Pinpoint the cell where the given text exists, returning its [X, Y] midpoint coordinate. 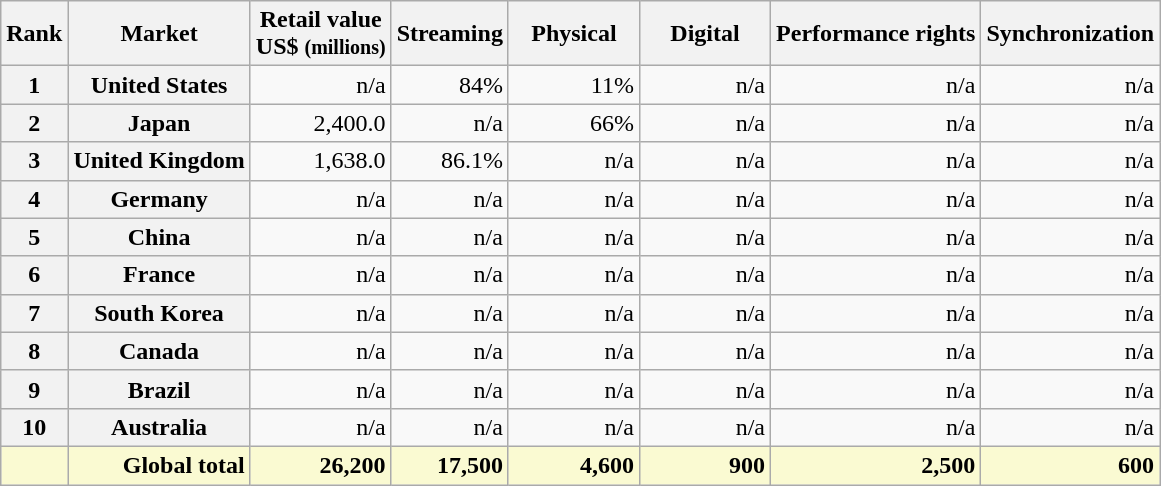
66% [574, 123]
2 [34, 123]
Synchronization [1070, 34]
Germany [159, 199]
5 [34, 237]
Market [159, 34]
Performance rights [876, 34]
900 [704, 465]
86.1% [450, 161]
France [159, 275]
3 [34, 161]
Brazil [159, 389]
6 [34, 275]
Japan [159, 123]
Australia [159, 427]
7 [34, 313]
11% [574, 85]
9 [34, 389]
South Korea [159, 313]
2,400.0 [320, 123]
26,200 [320, 465]
1,638.0 [320, 161]
17,500 [450, 465]
Retail valueUS$ (millions) [320, 34]
600 [1070, 465]
United Kingdom [159, 161]
2,500 [876, 465]
84% [450, 85]
Rank [34, 34]
Canada [159, 351]
Physical [574, 34]
8 [34, 351]
4 [34, 199]
Streaming [450, 34]
Global total [159, 465]
1 [34, 85]
10 [34, 427]
4,600 [574, 465]
United States [159, 85]
China [159, 237]
Digital [704, 34]
